Determine the [x, y] coordinate at the center of the cell enclosing the given text.  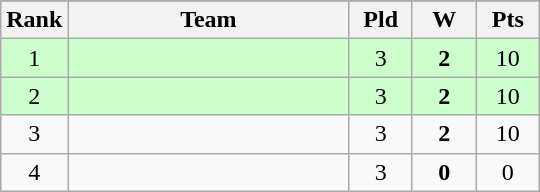
Rank [34, 20]
Team [208, 20]
1 [34, 58]
Pts [508, 20]
Pld [381, 20]
4 [34, 172]
W [444, 20]
